Capture the cell that displays the provided text and extract its (X, Y) central coordinate. 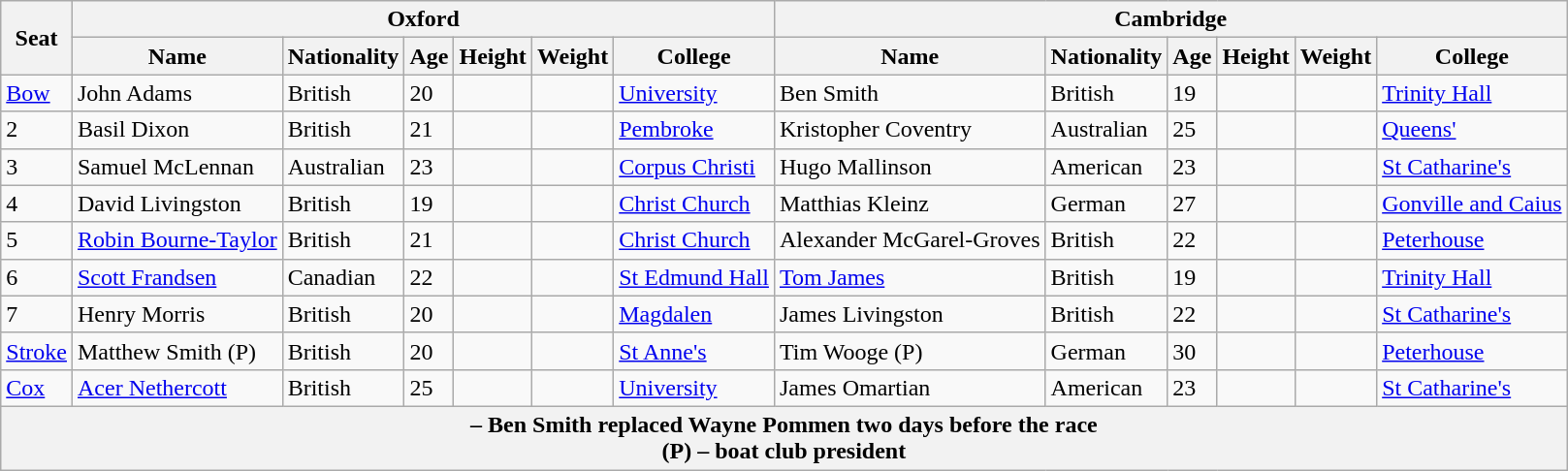
4 (37, 204)
27 (1193, 204)
Tim Wooge (P) (910, 351)
St Edmund Hall (694, 277)
Pembroke (694, 130)
Magdalen (694, 314)
Stroke (37, 351)
Bow (37, 93)
St Anne's (694, 351)
Matthias Kleinz (910, 204)
Acer Nethercott (176, 388)
Ben Smith (910, 93)
Robin Bourne-Taylor (176, 240)
Seat (37, 38)
Canadian (343, 277)
John Adams (176, 93)
James Livingston (910, 314)
30 (1193, 351)
Scott Frandsen (176, 277)
6 (37, 277)
Henry Morris (176, 314)
Hugo Mallinson (910, 167)
Tom James (910, 277)
3 (37, 167)
Samuel McLennan (176, 167)
7 (37, 314)
Gonville and Caius (1472, 204)
David Livingston (176, 204)
Queens' (1472, 130)
Matthew Smith (P) (176, 351)
Alexander McGarel-Groves (910, 240)
Kristopher Coventry (910, 130)
5 (37, 240)
James Omartian (910, 388)
Corpus Christi (694, 167)
Cox (37, 388)
2 (37, 130)
Oxford (423, 19)
– Ben Smith replaced Wayne Pommen two days before the race(P) – boat club president (784, 438)
Basil Dixon (176, 130)
Cambridge (1170, 19)
